Find where the given text appears and provide that cell's center as (x, y) coordinate. 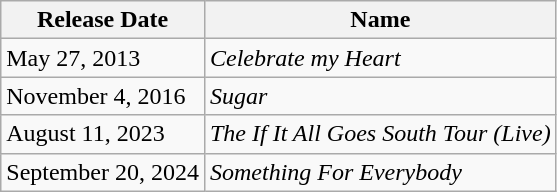
Release Date (103, 20)
Something For Everybody (380, 172)
August 11, 2023 (103, 134)
September 20, 2024 (103, 172)
May 27, 2013 (103, 58)
Sugar (380, 96)
Celebrate my Heart (380, 58)
The If It All Goes South Tour (Live) (380, 134)
Name (380, 20)
November 4, 2016 (103, 96)
